Pinpoint the cell where the given text exists, returning its (X, Y) midpoint coordinate. 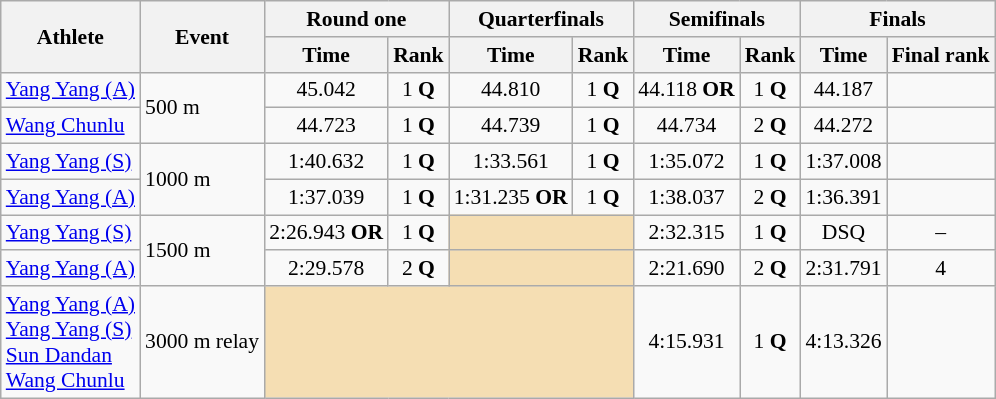
500 m (202, 108)
Athlete (70, 36)
1:31.235 OR (511, 197)
1:40.632 (326, 162)
44.187 (843, 90)
Yang Yang (A)Yang Yang (S)Sun DandanWang Chunlu (70, 342)
44.272 (843, 126)
45.042 (326, 90)
Round one (356, 19)
2:26.943 OR (326, 233)
1:37.008 (843, 162)
Wang Chunlu (70, 126)
44.739 (511, 126)
1:35.072 (686, 162)
Final rank (941, 55)
1:38.037 (686, 197)
Semifinals (716, 19)
1:33.561 (511, 162)
1000 m (202, 180)
44.723 (326, 126)
44.734 (686, 126)
3000 m relay (202, 342)
2:31.791 (843, 269)
1:37.039 (326, 197)
4:13.326 (843, 342)
Finals (897, 19)
4 (941, 269)
Quarterfinals (542, 19)
– (941, 233)
2:29.578 (326, 269)
1:36.391 (843, 197)
1500 m (202, 250)
2:32.315 (686, 233)
Event (202, 36)
4:15.931 (686, 342)
44.118 OR (686, 90)
44.810 (511, 90)
DSQ (843, 233)
2:21.690 (686, 269)
